From the cell containing the given text, extract its center point as (X, Y) coordinate. 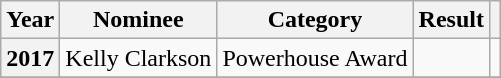
Powerhouse Award (315, 58)
2017 (30, 58)
Category (315, 20)
Nominee (138, 20)
Result (451, 20)
Year (30, 20)
Kelly Clarkson (138, 58)
